Detect which cell encompasses the target text, then output its [X, Y] center coordinate. 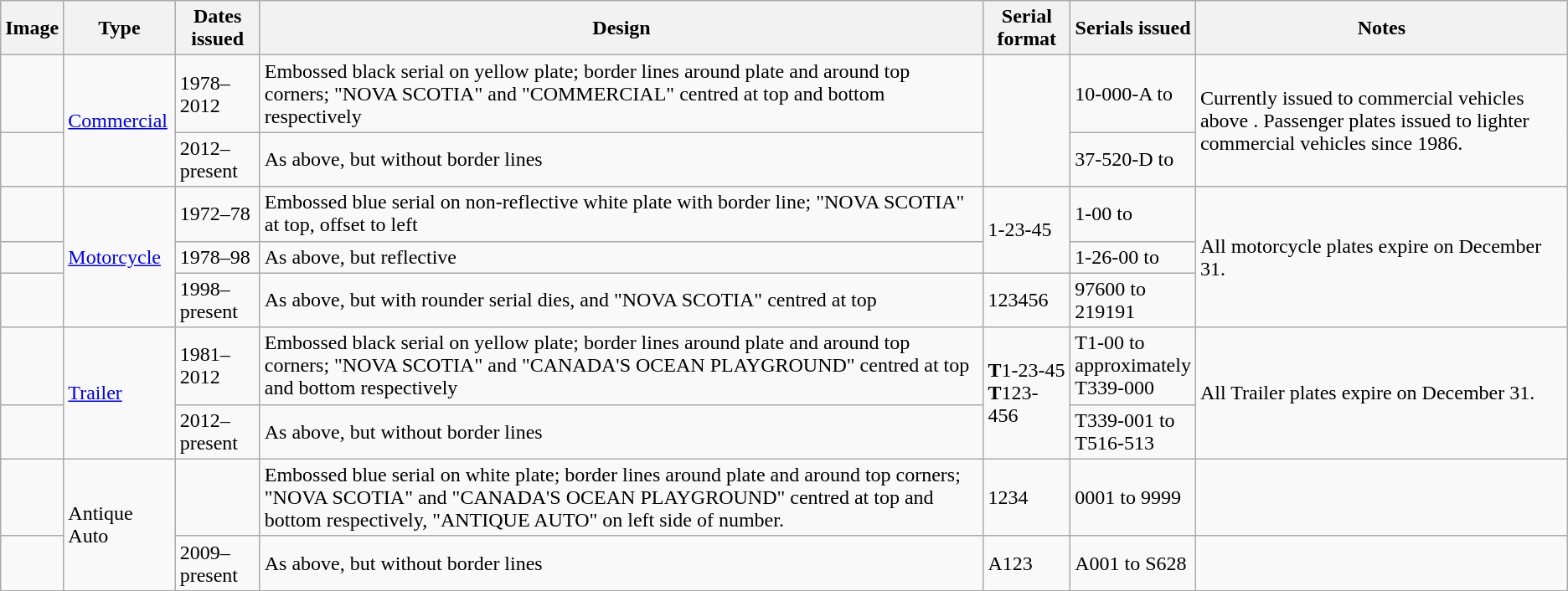
Trailer [119, 393]
Type [119, 28]
Dates issued [218, 28]
Design [622, 28]
T1-23-45T123-456 [1027, 393]
1-00 to [1133, 214]
1981–2012 [218, 366]
As above, but reflective [622, 257]
1234 [1027, 497]
All motorcycle plates expire on December 31. [1381, 257]
1972–78 [218, 214]
Antique Auto [119, 524]
10-000-A to [1133, 94]
37-520-D to [1133, 159]
Commercial [119, 121]
Notes [1381, 28]
T339-001 to T516-513 [1133, 432]
Serial format [1027, 28]
1978–2012 [218, 94]
Serials issued [1133, 28]
1-26-00 to [1133, 257]
2009–present [218, 563]
123456 [1027, 300]
1-23-45 [1027, 229]
Currently issued to commercial vehicles above . Passenger plates issued to lighter commercial vehicles since 1986. [1381, 121]
1978–98 [218, 257]
97600 to 219191 [1133, 300]
0001 to 9999 [1133, 497]
1998–present [218, 300]
All Trailer plates expire on December 31. [1381, 393]
A123 [1027, 563]
T1-00 to approximately T339-000 [1133, 366]
Motorcycle [119, 257]
As above, but with rounder serial dies, and "NOVA SCOTIA" centred at top [622, 300]
Embossed blue serial on non-reflective white plate with border line; "NOVA SCOTIA" at top, offset to left [622, 214]
A001 to S628 [1133, 563]
Image [32, 28]
